Provide the (X, Y) coordinate of the cell's center where the given text is located.  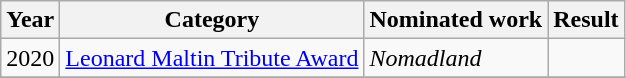
Nominated work (456, 20)
Result (586, 20)
Year (30, 20)
Leonard Maltin Tribute Award (212, 58)
Nomadland (456, 58)
2020 (30, 58)
Category (212, 20)
